Output the (X, Y) coordinate of the center of the cell containing the given text.  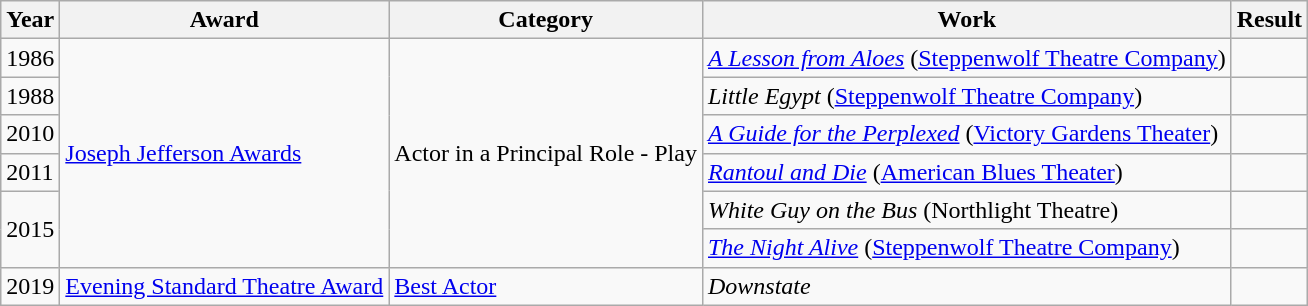
Result (1269, 20)
Little Egypt (Steppenwolf Theatre Company) (966, 96)
A Lesson from Aloes (Steppenwolf Theatre Company) (966, 58)
Best Actor (546, 286)
Downstate (966, 286)
Evening Standard Theatre Award (224, 286)
1986 (30, 58)
2015 (30, 229)
The Night Alive (Steppenwolf Theatre Company) (966, 248)
A Guide for the Perplexed (Victory Gardens Theater) (966, 134)
2011 (30, 172)
Award (224, 20)
2010 (30, 134)
Rantoul and Die (American Blues Theater) (966, 172)
Work (966, 20)
Category (546, 20)
Actor in a Principal Role - Play (546, 153)
Year (30, 20)
Joseph Jefferson Awards (224, 153)
1988 (30, 96)
White Guy on the Bus (Northlight Theatre) (966, 210)
2019 (30, 286)
